Identify which cell holds the provided text, then report its (x, y) central coordinate. 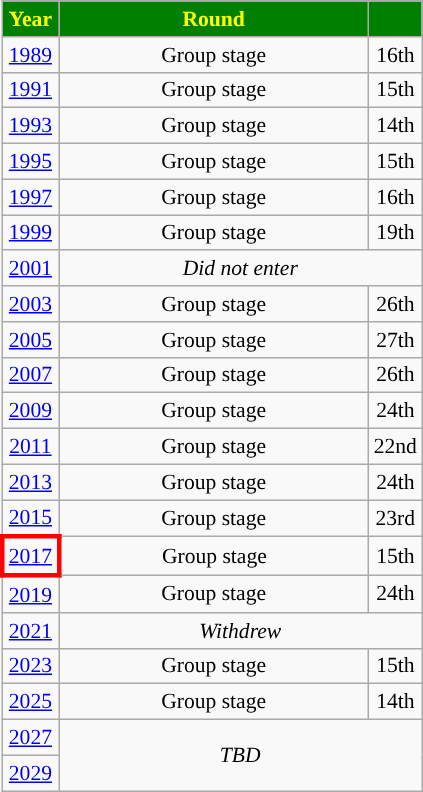
2021 (30, 631)
Did not enter (240, 269)
2023 (30, 666)
TBD (240, 756)
2017 (30, 556)
1997 (30, 197)
2027 (30, 738)
2003 (30, 304)
2013 (30, 482)
1995 (30, 162)
2019 (30, 594)
2007 (30, 375)
2009 (30, 411)
1993 (30, 126)
2029 (30, 773)
1989 (30, 55)
23rd (396, 518)
1999 (30, 233)
2025 (30, 702)
2005 (30, 340)
1991 (30, 90)
27th (396, 340)
2015 (30, 518)
2001 (30, 269)
19th (396, 233)
Withdrew (240, 631)
Round (214, 19)
2011 (30, 447)
22nd (396, 447)
Year (30, 19)
